Detect which cell encompasses the target text, then output its [x, y] center coordinate. 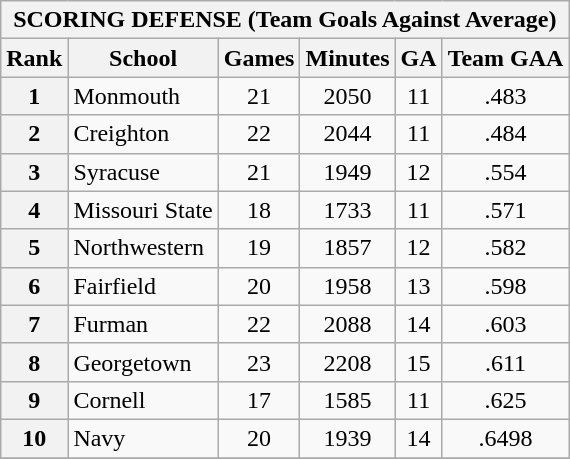
2 [34, 134]
Furman [143, 324]
.483 [506, 96]
23 [259, 362]
18 [259, 210]
15 [418, 362]
4 [34, 210]
1857 [348, 248]
1585 [348, 400]
1958 [348, 286]
.571 [506, 210]
8 [34, 362]
Syracuse [143, 172]
Cornell [143, 400]
Northwestern [143, 248]
3 [34, 172]
GA [418, 58]
19 [259, 248]
.6498 [506, 438]
.603 [506, 324]
2088 [348, 324]
Missouri State [143, 210]
1733 [348, 210]
SCORING DEFENSE (Team Goals Against Average) [285, 20]
Minutes [348, 58]
13 [418, 286]
Monmouth [143, 96]
.484 [506, 134]
.625 [506, 400]
6 [34, 286]
2208 [348, 362]
Creighton [143, 134]
7 [34, 324]
School [143, 58]
9 [34, 400]
Games [259, 58]
1 [34, 96]
2050 [348, 96]
Navy [143, 438]
.598 [506, 286]
5 [34, 248]
.582 [506, 248]
Georgetown [143, 362]
1939 [348, 438]
.611 [506, 362]
Rank [34, 58]
10 [34, 438]
1949 [348, 172]
.554 [506, 172]
17 [259, 400]
Team GAA [506, 58]
Fairfield [143, 286]
2044 [348, 134]
